Search for the cell housing the specified text and yield its (x, y) center coordinate. 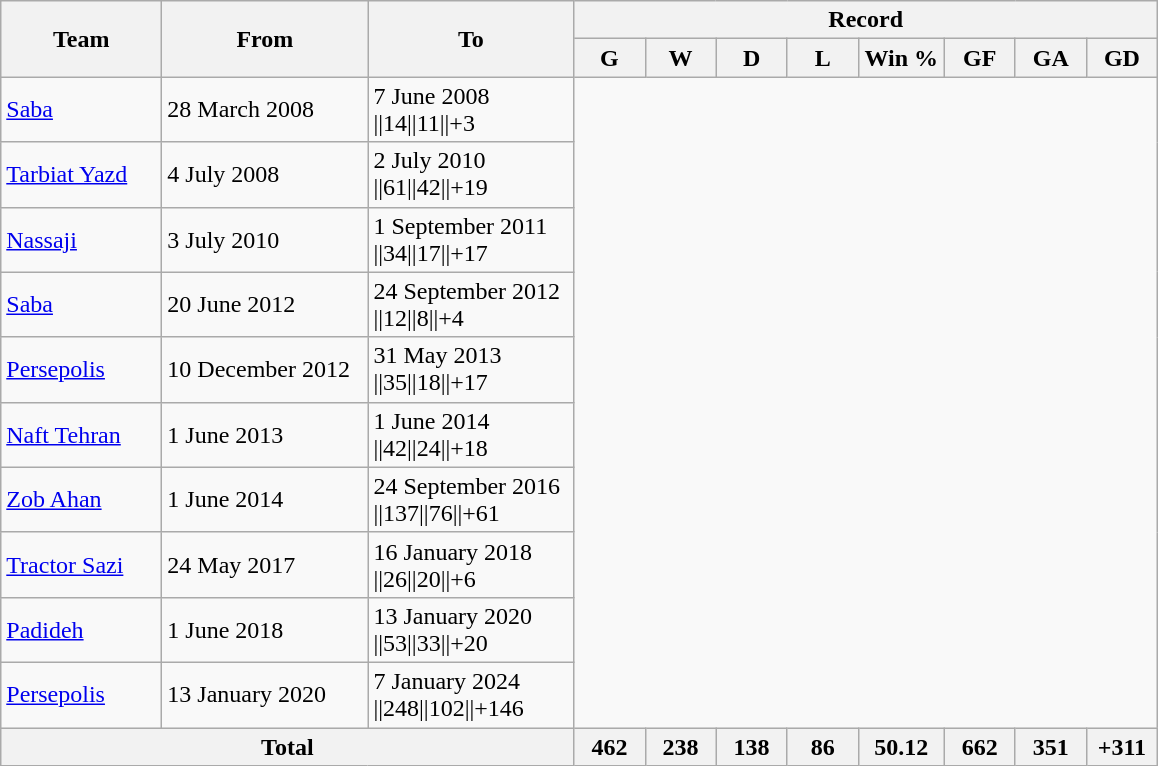
462 (610, 747)
24 September 2012||12||8||+4 (471, 304)
4 July 2008 (265, 174)
Record (866, 20)
Tractor Sazi (82, 564)
1 June 2014||42||24||+18 (471, 434)
+311 (1122, 747)
W (680, 58)
GF (980, 58)
28 March 2008 (265, 110)
Padideh (82, 630)
1 September 2011||34||17||+17 (471, 240)
7 January 2024||248||102||+146 (471, 694)
L (822, 58)
1 June 2013 (265, 434)
Zob Ahan (82, 500)
24 September 2016||137||76||+61 (471, 500)
Tarbiat Yazd (82, 174)
D (752, 58)
Win % (901, 58)
351 (1050, 747)
Nassaji (82, 240)
138 (752, 747)
13 January 2020 (265, 694)
1 June 2018 (265, 630)
238 (680, 747)
GD (1122, 58)
Team (82, 39)
24 May 2017 (265, 564)
1 June 2014 (265, 500)
31 May 2013||35||18||+17 (471, 370)
7 June 2008||14||11||+3 (471, 110)
86 (822, 747)
From (265, 39)
13 January 2020||53||33||+20 (471, 630)
2 July 2010||61||42||+19 (471, 174)
10 December 2012 (265, 370)
Total (288, 747)
20 June 2012 (265, 304)
GA (1050, 58)
To (471, 39)
G (610, 58)
3 July 2010 (265, 240)
50.12 (901, 747)
662 (980, 747)
Naft Tehran (82, 434)
16 January 2018||26||20||+6 (471, 564)
